Pinpoint the cell where the given text exists, returning its [x, y] midpoint coordinate. 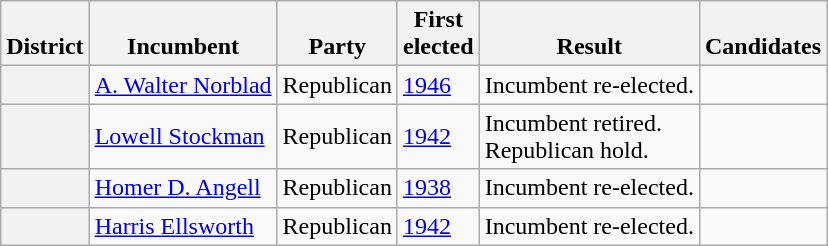
Firstelected [438, 34]
Harris Ellsworth [183, 226]
Party [337, 34]
Incumbent [183, 34]
Result [589, 34]
1938 [438, 188]
District [45, 34]
1946 [438, 85]
Incumbent retired.Republican hold. [589, 136]
Lowell Stockman [183, 136]
Candidates [762, 34]
Homer D. Angell [183, 188]
A. Walter Norblad [183, 85]
